Find where the given text appears and provide that cell's center as (x, y) coordinate. 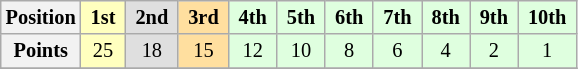
7th (397, 17)
8th (446, 17)
10 (301, 51)
25 (104, 51)
1 (547, 51)
8 (349, 51)
3rd (203, 17)
10th (547, 17)
18 (152, 51)
1st (104, 17)
Points (41, 51)
2nd (152, 17)
9th (494, 17)
6 (397, 51)
5th (301, 17)
15 (203, 51)
6th (349, 17)
4 (446, 51)
12 (253, 51)
2 (494, 51)
Position (41, 17)
4th (253, 17)
